Search for the cell housing the specified text and yield its [X, Y] center coordinate. 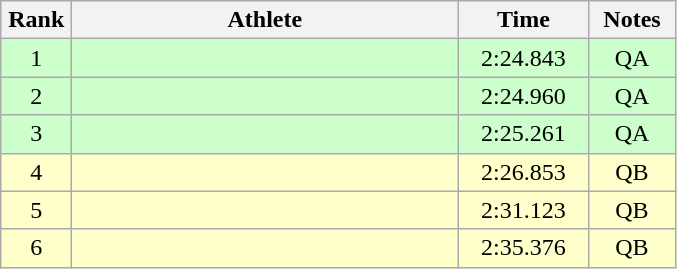
Notes [632, 20]
5 [36, 210]
2:24.843 [524, 58]
2:24.960 [524, 96]
2:26.853 [524, 172]
1 [36, 58]
2:31.123 [524, 210]
4 [36, 172]
Time [524, 20]
2 [36, 96]
6 [36, 248]
2:25.261 [524, 134]
Athlete [265, 20]
2:35.376 [524, 248]
Rank [36, 20]
3 [36, 134]
